Determine the (X, Y) coordinate at the center of the cell enclosing the given text.  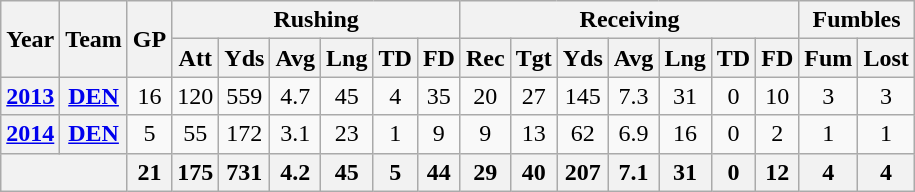
62 (582, 134)
Rushing (316, 20)
2 (778, 134)
2013 (30, 96)
2014 (30, 134)
23 (347, 134)
731 (244, 172)
Year (30, 39)
145 (582, 96)
Team (94, 39)
13 (534, 134)
172 (244, 134)
44 (438, 172)
4.7 (296, 96)
7.1 (634, 172)
27 (534, 96)
Fum (828, 58)
7.3 (634, 96)
559 (244, 96)
21 (149, 172)
207 (582, 172)
3.1 (296, 134)
10 (778, 96)
120 (196, 96)
Att (196, 58)
Lost (886, 58)
20 (485, 96)
Fumbles (856, 20)
Rec (485, 58)
Tgt (534, 58)
GP (149, 39)
12 (778, 172)
40 (534, 172)
Receiving (629, 20)
175 (196, 172)
4.2 (296, 172)
29 (485, 172)
6.9 (634, 134)
55 (196, 134)
35 (438, 96)
